Find where the given text appears and provide that cell's center as (X, Y) coordinate. 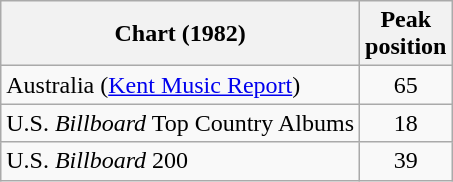
65 (406, 85)
U.S. Billboard 200 (180, 161)
39 (406, 161)
Chart (1982) (180, 34)
Peakposition (406, 34)
18 (406, 123)
Australia (Kent Music Report) (180, 85)
U.S. Billboard Top Country Albums (180, 123)
